Capture the cell that displays the provided text and extract its [x, y] central coordinate. 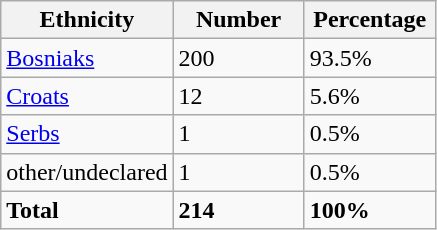
Bosniaks [87, 58]
93.5% [370, 58]
12 [238, 96]
100% [370, 210]
Percentage [370, 20]
5.6% [370, 96]
Ethnicity [87, 20]
200 [238, 58]
214 [238, 210]
Number [238, 20]
Total [87, 210]
other/undeclared [87, 172]
Croats [87, 96]
Serbs [87, 134]
